Pinpoint the cell where the given text exists, returning its (X, Y) midpoint coordinate. 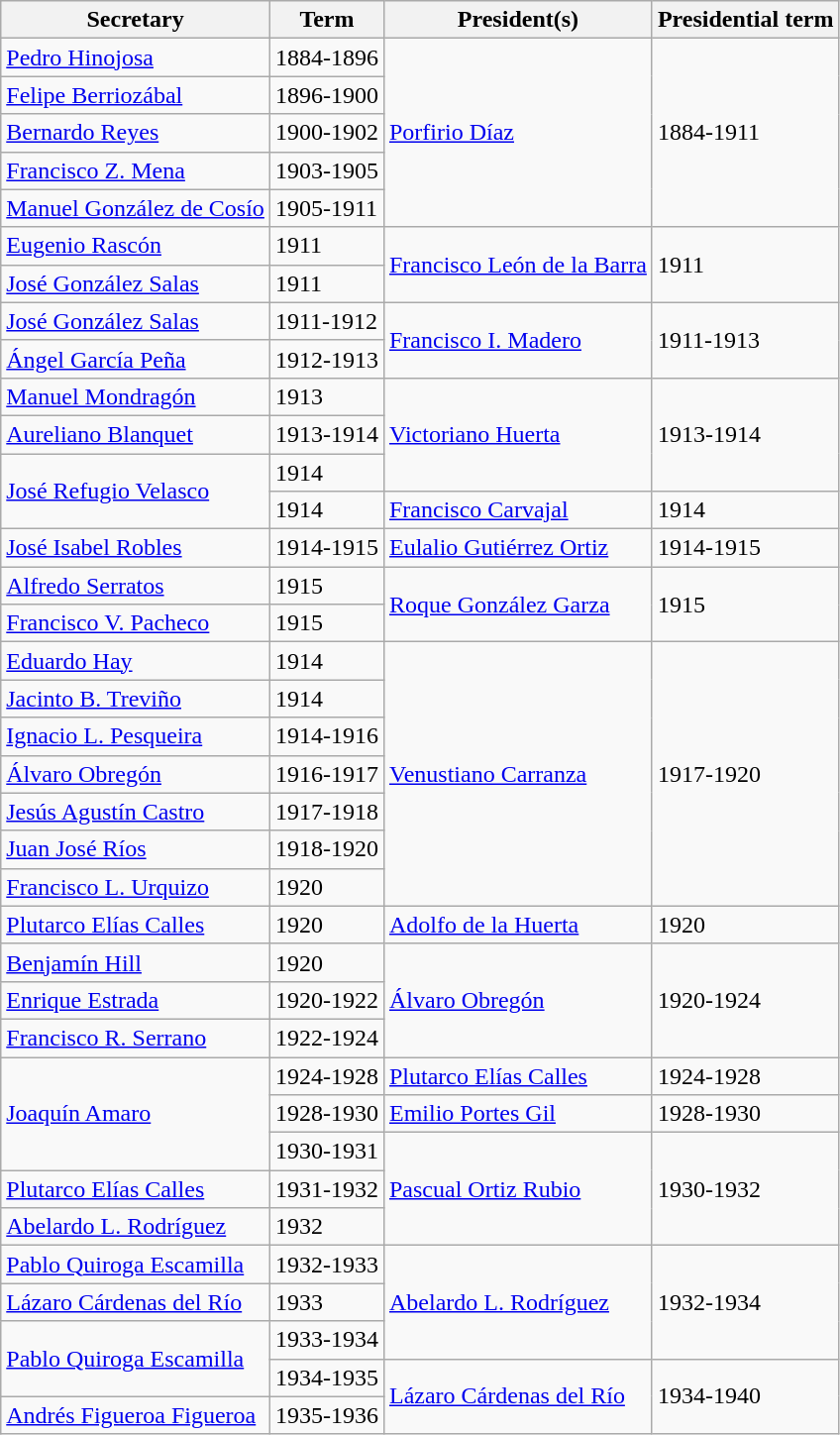
1916-1917 (327, 774)
Andrés Figueroa Figueroa (136, 1415)
Pedro Hinojosa (136, 57)
Bernardo Reyes (136, 133)
Jacinto B. Treviño (136, 699)
Emilio Portes Gil (517, 1114)
1930-1931 (327, 1152)
Manuel González de Cosío (136, 208)
Alfredo Serratos (136, 586)
Francisco V. Pacheco (136, 623)
Enrique Estrada (136, 1000)
Victoriano Huerta (517, 434)
Ignacio L. Pesqueira (136, 736)
1920-1922 (327, 1000)
Francisco L. Urquizo (136, 887)
Secretary (136, 20)
Juan José Ríos (136, 849)
Roque González Garza (517, 605)
1933-1934 (327, 1340)
Francisco Z. Mena (136, 170)
José Refugio Velasco (136, 492)
Francisco R. Serrano (136, 1038)
1911-1913 (745, 340)
Francisco I. Madero (517, 340)
1884-1896 (327, 57)
Porfirio Díaz (517, 133)
1903-1905 (327, 170)
1932-1933 (327, 1265)
1896-1900 (327, 95)
1917-1918 (327, 812)
Eugenio Rascón (136, 246)
1911-1912 (327, 321)
1918-1920 (327, 849)
Adolfo de la Huerta (517, 925)
Pascual Ortiz Rubio (517, 1189)
1932-1934 (745, 1302)
1913 (327, 396)
José Isabel Robles (136, 548)
President(s) (517, 20)
1900-1902 (327, 133)
Jesús Agustín Castro (136, 812)
1922-1924 (327, 1038)
Francisco León de la Barra (517, 265)
1914-1916 (327, 736)
1930-1932 (745, 1189)
Francisco Carvajal (517, 510)
Term (327, 20)
Aureliano Blanquet (136, 434)
1934-1935 (327, 1378)
1884-1911 (745, 133)
Eduardo Hay (136, 661)
1920-1924 (745, 1000)
Presidential term (745, 20)
Venustiano Carranza (517, 774)
Felipe Berriozábal (136, 95)
Manuel Mondragón (136, 396)
1934-1940 (745, 1396)
Benjamín Hill (136, 962)
1932 (327, 1227)
Ángel García Peña (136, 359)
1905-1911 (327, 208)
1931-1932 (327, 1189)
1933 (327, 1302)
1917-1920 (745, 774)
1912-1913 (327, 359)
1935-1936 (327, 1415)
Joaquín Amaro (136, 1113)
Eulalio Gutiérrez Ortiz (517, 548)
